Find where the given text appears and provide that cell's center as (x, y) coordinate. 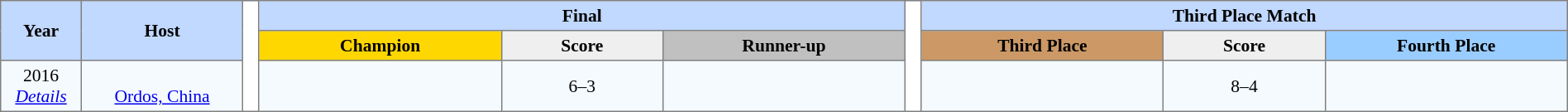
Year (41, 31)
Champion (380, 46)
Host (162, 31)
Final (582, 16)
6–3 (582, 86)
Fourth Place (1446, 46)
Third Place (1042, 46)
Third Place Match (1244, 16)
Runner-up (784, 46)
2016Details (41, 86)
Ordos, China (162, 86)
8–4 (1244, 86)
